Output the [X, Y] coordinate of the center of the cell containing the given text.  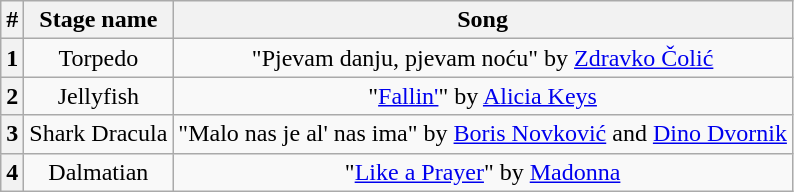
1 [12, 58]
Stage name [98, 20]
"Fallin'" by Alicia Keys [483, 96]
Jellyfish [98, 96]
"Like a Prayer" by Madonna [483, 172]
Song [483, 20]
2 [12, 96]
"Malo nas je al' nas ima" by Boris Novković and Dino Dvornik [483, 134]
Shark Dracula [98, 134]
Dalmatian [98, 172]
"Pjevam danju, pjevam noću" by Zdravko Čolić [483, 58]
Torpedo [98, 58]
# [12, 20]
4 [12, 172]
3 [12, 134]
